Extract the (x, y) coordinate from the center of the cell holding the provided text.  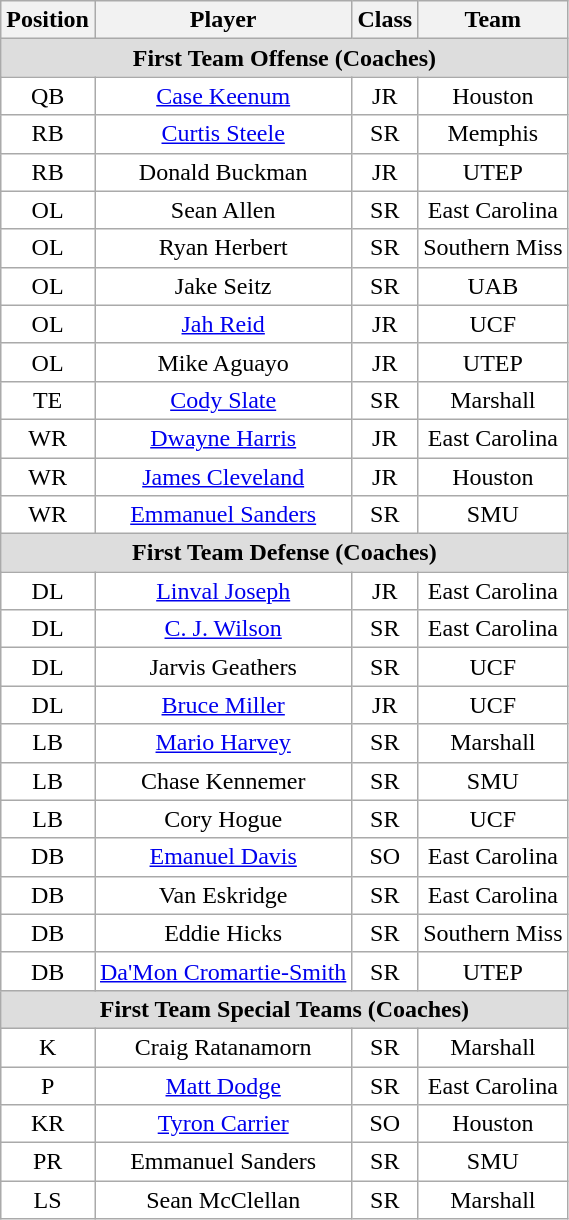
Dwayne Harris (222, 438)
Sean Allen (222, 210)
First Team Special Teams (Coaches) (284, 1009)
Cory Hogue (222, 819)
QB (48, 96)
Matt Dodge (222, 1085)
Emanuel Davis (222, 857)
Craig Ratanamorn (222, 1047)
TE (48, 400)
PR (48, 1162)
Tyron Carrier (222, 1124)
Jarvis Geathers (222, 667)
Class (385, 20)
Da'Mon Cromartie-Smith (222, 971)
James Cleveland (222, 477)
Chase Kennemer (222, 781)
Ryan Herbert (222, 248)
P (48, 1085)
K (48, 1047)
Jah Reid (222, 324)
LS (48, 1200)
Donald Buckman (222, 172)
UAB (493, 286)
Van Eskridge (222, 895)
Sean McClellan (222, 1200)
Cody Slate (222, 400)
C. J. Wilson (222, 629)
Bruce Miller (222, 705)
Memphis (493, 134)
First Team Offense (Coaches) (284, 58)
KR (48, 1124)
Team (493, 20)
Mario Harvey (222, 743)
Case Keenum (222, 96)
Mike Aguayo (222, 362)
Position (48, 20)
Linval Joseph (222, 591)
Player (222, 20)
Eddie Hicks (222, 933)
Curtis Steele (222, 134)
First Team Defense (Coaches) (284, 553)
Jake Seitz (222, 286)
